Locate the cell with the specified text and output its (x, y) center coordinate. 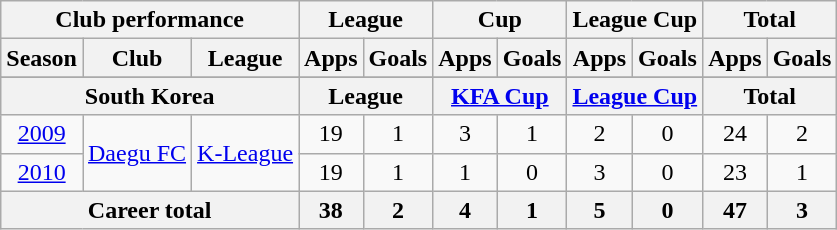
24 (735, 134)
38 (331, 210)
South Korea (150, 96)
Career total (150, 210)
Club performance (150, 20)
Season (42, 58)
23 (735, 172)
4 (465, 210)
Daegu FC (136, 153)
Club (136, 58)
2010 (42, 172)
5 (600, 210)
Cup (500, 20)
47 (735, 210)
K-League (246, 153)
KFA Cup (500, 96)
2009 (42, 134)
